Capture the cell that displays the provided text and extract its (x, y) central coordinate. 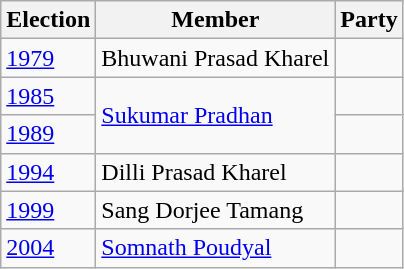
Party (369, 20)
Member (216, 20)
Bhuwani Prasad Kharel (216, 58)
Sang Dorjee Tamang (216, 210)
1999 (48, 210)
1994 (48, 172)
Dilli Prasad Kharel (216, 172)
1979 (48, 58)
1989 (48, 134)
2004 (48, 248)
1985 (48, 96)
Sukumar Pradhan (216, 115)
Somnath Poudyal (216, 248)
Election (48, 20)
